Detect which cell encompasses the target text, then output its [x, y] center coordinate. 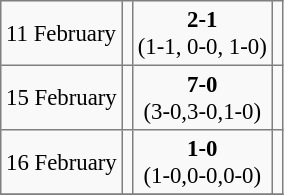
16 February [62, 162]
15 February [62, 97]
11 February [62, 33]
2-1(1-1, 0-0, 1-0) [202, 33]
1-0(1-0,0-0,0-0) [202, 162]
7-0(3-0,3-0,1-0) [202, 97]
